Extract the [X, Y] coordinate from the center of the cell holding the provided text.  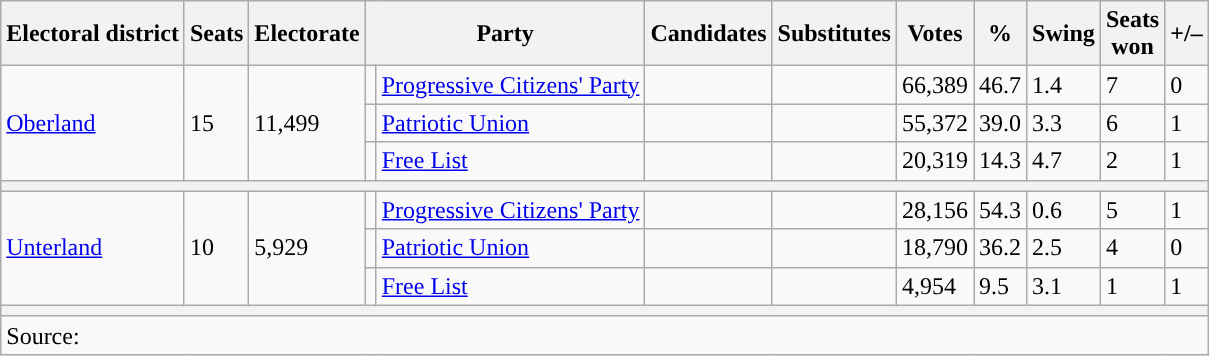
Candidates [708, 34]
Swing [1064, 34]
Party [505, 34]
18,790 [934, 248]
3.3 [1064, 123]
4,954 [934, 286]
5,929 [307, 248]
54.3 [1000, 210]
11,499 [307, 123]
Oberland [93, 123]
46.7 [1000, 85]
Electorate [307, 34]
Unterland [93, 248]
2 [1132, 161]
2.5 [1064, 248]
7 [1132, 85]
28,156 [934, 210]
Seatswon [1132, 34]
Electoral district [93, 34]
4 [1132, 248]
9.5 [1000, 286]
+/– [1186, 34]
55,372 [934, 123]
10 [216, 248]
5 [1132, 210]
36.2 [1000, 248]
39.0 [1000, 123]
4.7 [1064, 161]
Source: [604, 335]
20,319 [934, 161]
Seats [216, 34]
66,389 [934, 85]
0.6 [1064, 210]
6 [1132, 123]
14.3 [1000, 161]
15 [216, 123]
1.4 [1064, 85]
Substitutes [834, 34]
Votes [934, 34]
% [1000, 34]
3.1 [1064, 286]
